Provide the [x, y] coordinate of the cell's center where the given text is located.  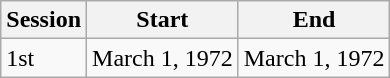
Start [163, 20]
1st [44, 58]
Session [44, 20]
End [314, 20]
